Find where the given text appears and provide that cell's center as [X, Y] coordinate. 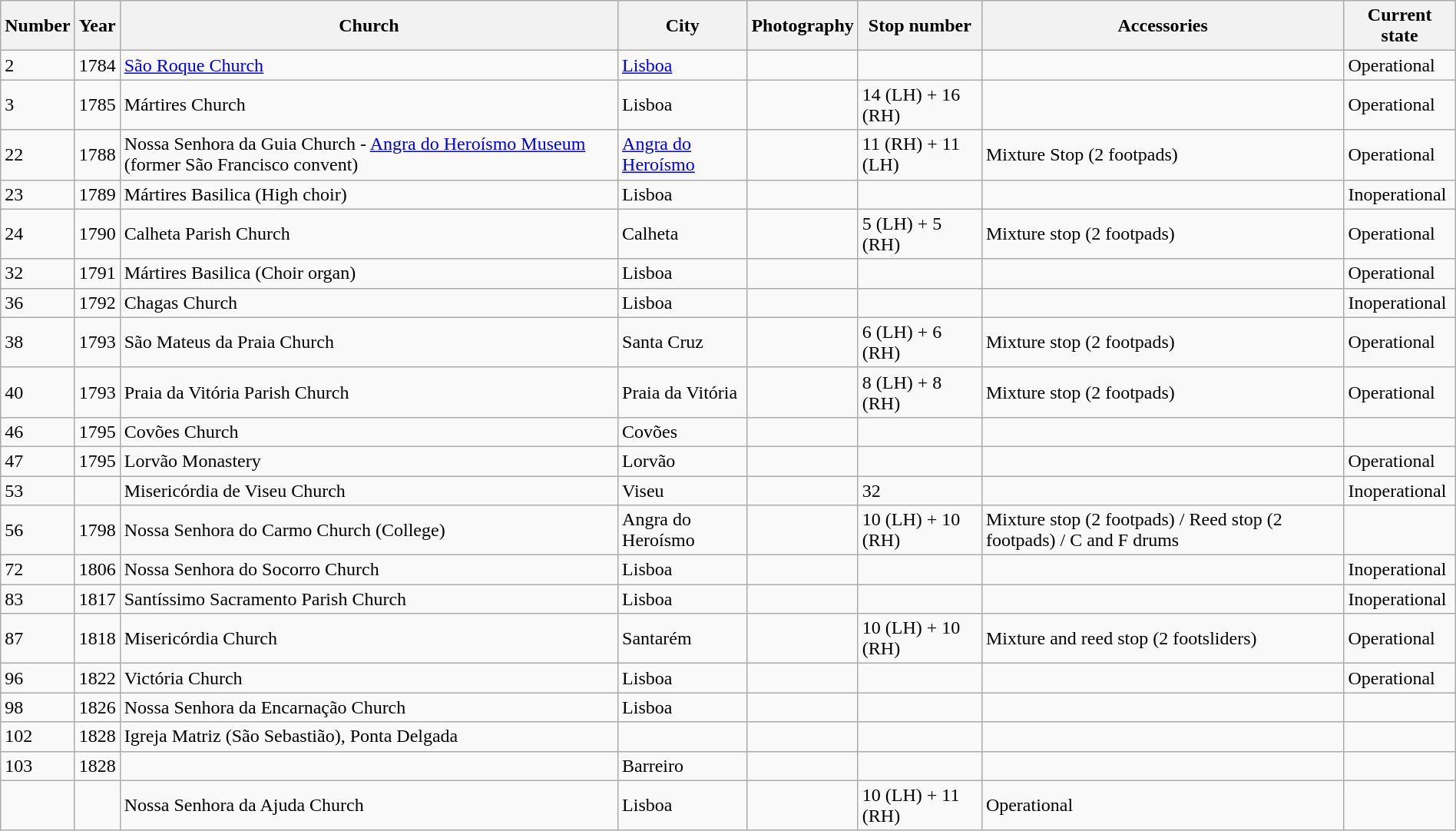
Nossa Senhora da Guia Church - Angra do Heroísmo Museum (former São Francisco convent) [369, 155]
1806 [97, 570]
14 (LH) + 16 (RH) [920, 104]
Lorvão [683, 461]
10 (LH) + 11 (RH) [920, 805]
23 [38, 194]
Stop number [920, 26]
1790 [97, 233]
Accessories [1163, 26]
83 [38, 599]
8 (LH) + 8 (RH) [920, 392]
Victória Church [369, 678]
96 [38, 678]
2 [38, 65]
72 [38, 570]
Misericórdia Church [369, 639]
São Mateus da Praia Church [369, 343]
1784 [97, 65]
3 [38, 104]
Santa Cruz [683, 343]
Covões Church [369, 432]
1792 [97, 303]
56 [38, 530]
Santíssimo Sacramento Parish Church [369, 599]
1785 [97, 104]
1818 [97, 639]
Nossa Senhora do Carmo Church (College) [369, 530]
Igreja Matriz (São Sebastião), Ponta Delgada [369, 737]
Nossa Senhora da Encarnação Church [369, 707]
1798 [97, 530]
36 [38, 303]
Santarém [683, 639]
102 [38, 737]
53 [38, 491]
Mixture Stop (2 footpads) [1163, 155]
Covões [683, 432]
Mártires Basilica (High choir) [369, 194]
1791 [97, 273]
Current state [1399, 26]
47 [38, 461]
1822 [97, 678]
Misericórdia de Viseu Church [369, 491]
98 [38, 707]
11 (RH) + 11 (LH) [920, 155]
1788 [97, 155]
Photography [802, 26]
Mixture and reed stop (2 footsliders) [1163, 639]
Calheta Parish Church [369, 233]
Calheta [683, 233]
Lorvão Monastery [369, 461]
São Roque Church [369, 65]
Church [369, 26]
46 [38, 432]
103 [38, 766]
1817 [97, 599]
Viseu [683, 491]
Nossa Senhora da Ajuda Church [369, 805]
1826 [97, 707]
City [683, 26]
24 [38, 233]
Mixture stop (2 footpads) / Reed stop (2 footpads) / C and F drums [1163, 530]
Mártires Church [369, 104]
Barreiro [683, 766]
Chagas Church [369, 303]
6 (LH) + 6 (RH) [920, 343]
38 [38, 343]
5 (LH) + 5 (RH) [920, 233]
Number [38, 26]
40 [38, 392]
Mártires Basilica (Choir organ) [369, 273]
1789 [97, 194]
Year [97, 26]
Praia da Vitória Parish Church [369, 392]
Nossa Senhora do Socorro Church [369, 570]
Praia da Vitória [683, 392]
22 [38, 155]
87 [38, 639]
